Search for the cell housing the specified text and yield its [X, Y] center coordinate. 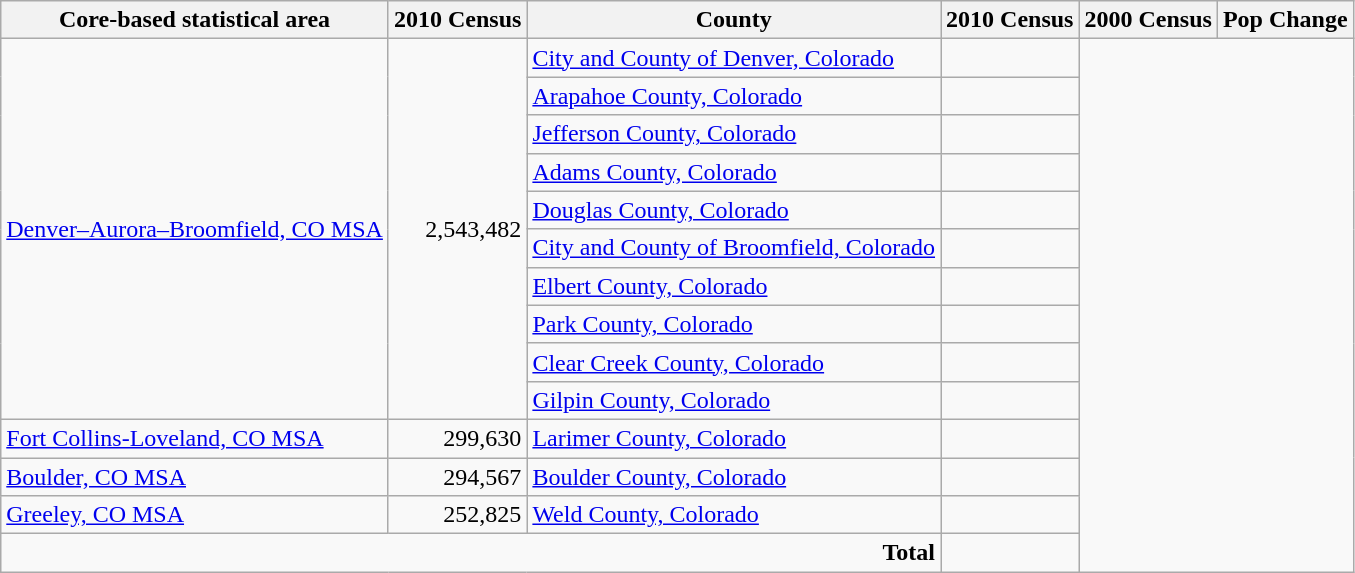
Fort Collins-Loveland, CO MSA [195, 438]
Park County, Colorado [734, 324]
Core-based statistical area [195, 20]
Greeley, CO MSA [195, 515]
2000 Census [1148, 20]
Arapahoe County, Colorado [734, 96]
2,543,482 [457, 230]
Clear Creek County, Colorado [734, 362]
Douglas County, Colorado [734, 210]
Jefferson County, Colorado [734, 134]
294,567 [457, 477]
Pop Change [1285, 20]
Weld County, Colorado [734, 515]
Boulder County, Colorado [734, 477]
252,825 [457, 515]
299,630 [457, 438]
Denver–Aurora–Broomfield, CO MSA [195, 230]
County [734, 20]
Gilpin County, Colorado [734, 400]
Adams County, Colorado [734, 172]
Boulder, CO MSA [195, 477]
City and County of Denver, Colorado [734, 58]
Larimer County, Colorado [734, 438]
Total [471, 553]
City and County of Broomfield, Colorado [734, 248]
Elbert County, Colorado [734, 286]
